Detect which cell encompasses the target text, then output its [X, Y] center coordinate. 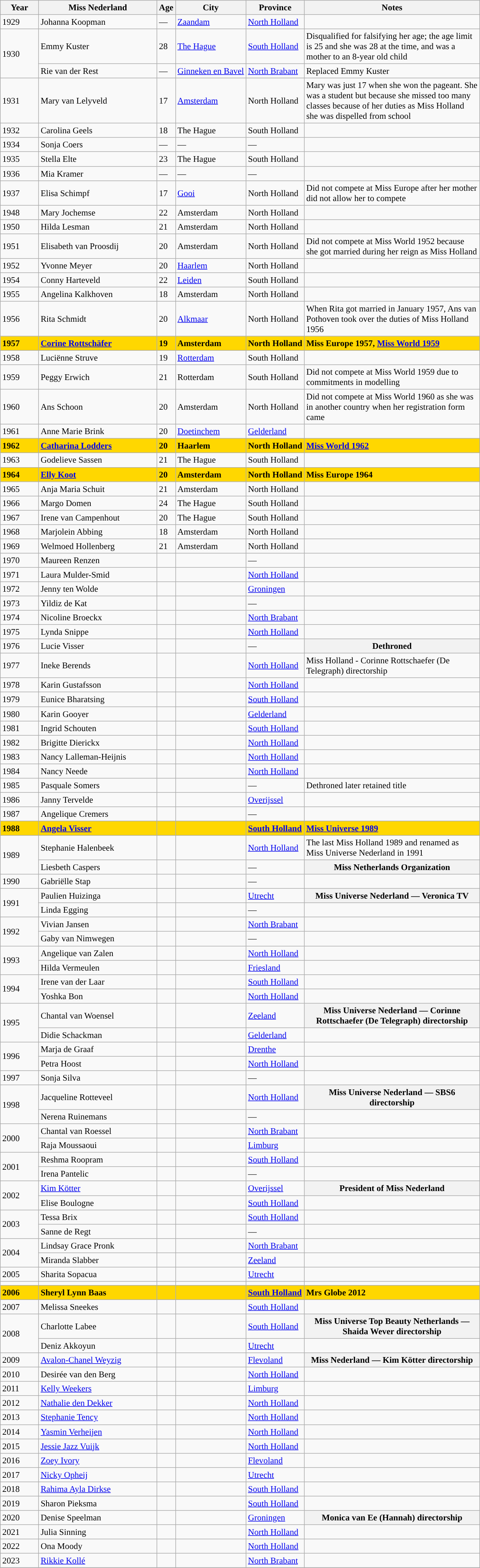
1951 [20, 246]
Angelique van Zalen [98, 953]
Yvonne Meyer [98, 266]
Irena Pantelic [98, 1174]
1973 [20, 604]
Ans Schoon [98, 407]
When Rita got married in January 1957, Ans van Pothoven took over the duties of Miss Holland 1956 [392, 319]
Miss Europe 1964 [392, 474]
Stephanie Tency [98, 1418]
Paulien Huizinga [98, 896]
1959 [20, 377]
2001 [20, 1167]
2007 [20, 1307]
Anne Marie Brink [98, 431]
1981 [20, 728]
1935 [20, 159]
Nancy Neede [98, 771]
Janny Tervelde [98, 800]
Welmoed Hollenberg [98, 546]
Karin Gustafsson [98, 685]
1934 [20, 145]
2004 [20, 1253]
1996 [20, 1056]
Elise Boulogne [98, 1203]
Zoey Ivory [98, 1460]
Alkmaar [210, 319]
1964 [20, 474]
Melissa Sneekes [98, 1307]
Peggy Erwich [98, 377]
Sonja Coers [98, 145]
1931 [20, 101]
2008 [20, 1333]
Rahima Ayla Dirkse [98, 1489]
1991 [20, 903]
2017 [20, 1475]
Miss Universe 1989 [392, 828]
1957 [20, 343]
Kelly Weekers [98, 1389]
Ineke Berends [98, 666]
Did not compete at Miss Europe after her mother did not allow her to compete [392, 193]
1958 [20, 358]
Sanne de Regt [98, 1231]
1930 [20, 53]
2002 [20, 1196]
Age [166, 8]
Ona Moody [98, 1546]
Liesbeth Caspers [98, 867]
City [210, 8]
Replaced Emmy Kuster [392, 71]
2018 [20, 1489]
2022 [20, 1546]
Miss World 1962 [392, 446]
1993 [20, 960]
Jessie Jazz Vuijk [98, 1446]
Doetinchem [210, 431]
Gabriëlle Stap [98, 881]
Irene van der Laar [98, 982]
1937 [20, 193]
Irene van Campenhout [98, 517]
28 [166, 46]
Sharon Pieksma [98, 1503]
Drenthe [275, 1049]
Gooi [210, 193]
1997 [20, 1078]
1969 [20, 546]
1975 [20, 632]
1979 [20, 699]
Nathalie den Dekker [98, 1403]
Rikkie Kollé [98, 1561]
1967 [20, 517]
Rita Schmidt [98, 319]
2023 [20, 1561]
1984 [20, 771]
Chantal van Woensel [98, 1016]
Marjolein Abbing [98, 532]
Friesland [275, 968]
Catharina Lodders [98, 446]
Nerena Ruinemans [98, 1117]
Miranda Slabber [98, 1260]
Miss Universe Nederland — SBS6 directorship [392, 1097]
Disqualified for falsifying her age; the age limit is 25 and she was 28 at the time, and was a mother to an 8-year old child [392, 46]
1985 [20, 786]
Angela Visser [98, 828]
Miss Universe Top Beauty Netherlands — Shaida Wever directorship [392, 1327]
1976 [20, 646]
1966 [20, 503]
23 [166, 159]
1954 [20, 280]
Mia Kramer [98, 174]
Lucie Visser [98, 646]
Elly Koot [98, 474]
Year [20, 8]
Mary van Lelyveld [98, 101]
Petra Hoost [98, 1063]
1983 [20, 757]
2013 [20, 1418]
1963 [20, 460]
Nicky Opheij [98, 1475]
Zaandam [210, 22]
1970 [20, 560]
1994 [20, 988]
Chantal van Roessel [98, 1131]
Did not compete at Miss World 1960 as she was in another country when her registration form came [392, 407]
Avalon-Chanel Weyzig [98, 1360]
Mrs Globe 2012 [392, 1293]
1965 [20, 489]
1968 [20, 532]
Yildiz de Kat [98, 604]
Elisabeth van Proosdij [98, 246]
Tessa Brix [98, 1217]
1990 [20, 881]
1978 [20, 685]
Angelina Kalkhoven [98, 294]
Miss Netherlands Organization [392, 867]
1962 [20, 446]
1929 [20, 22]
Sonja Silva [98, 1078]
Dethroned later retained title [392, 786]
Luciënne Struve [98, 358]
1992 [20, 931]
2012 [20, 1403]
Miss Universe Nederland — Corinne Rottschaefer (De Telegraph) directorship [392, 1016]
Marja de Graaf [98, 1049]
Ginneken en Bavel [210, 71]
Emmy Kuster [98, 46]
Karin Gooyer [98, 714]
Didie Schackman [98, 1035]
Notes [392, 8]
Did not compete at Miss World 1959 due to commitments in modelling [392, 377]
Miss Holland - Corinne Rottschaefer (De Telegraph) directorship [392, 666]
President of Miss Nederland [392, 1188]
Denise Speelman [98, 1518]
Miss Nederland — Kim Kötter directorship [392, 1360]
Yasmin Verheijen [98, 1432]
24 [166, 503]
Raja Moussaoui [98, 1145]
Charlotte Labee [98, 1327]
1952 [20, 266]
Anja Maria Schuit [98, 489]
2000 [20, 1138]
2014 [20, 1432]
Gaby van Nimwegen [98, 939]
Jacqueline Rotteveel [98, 1097]
1972 [20, 589]
Kim Kötter [98, 1188]
Leiden [210, 280]
Sheryl Lynn Baas [98, 1293]
Maureen Renzen [98, 560]
1982 [20, 742]
1988 [20, 828]
2005 [20, 1274]
Miss Nederland [98, 8]
2011 [20, 1389]
1995 [20, 1023]
The last Miss Holland 1989 and renamed as Miss Universe Nederland in 1991 [392, 848]
Miss Europe 1957, Miss World 1959 [392, 343]
Jenny ten Wolde [98, 589]
1977 [20, 666]
Lynda Snippe [98, 632]
Ingrid Schouten [98, 728]
Miss Universe Nederland — Veronica TV [392, 896]
1989 [20, 855]
1955 [20, 294]
Laura Mulder-Smid [98, 575]
Reshma Roopram [98, 1160]
Mary Jochemse [98, 212]
1960 [20, 407]
Did not compete at Miss World 1952 because she got married during her reign as Miss Holland [392, 246]
1948 [20, 212]
1950 [20, 227]
1974 [20, 618]
Lindsay Grace Pronk [98, 1245]
Stella Elte [98, 159]
2003 [20, 1224]
Rie van der Rest [98, 71]
2021 [20, 1532]
Hilda Lesman [98, 227]
Johanna Koopman [98, 22]
Dethroned [392, 646]
2009 [20, 1360]
1932 [20, 131]
2006 [20, 1293]
Stephanie Halenbeek [98, 848]
2015 [20, 1446]
Godelieve Sassen [98, 460]
Nicoline Broeckx [98, 618]
2019 [20, 1503]
Sharita Sopacua [98, 1274]
Angelique Cremers [98, 814]
Deniz Akkoyun [98, 1346]
Pasquale Somers [98, 786]
Brigitte Dierickx [98, 742]
Monica van Ee (Hannah) directorship [392, 1518]
1998 [20, 1105]
Linda Egging [98, 910]
Elisa Schimpf [98, 193]
2016 [20, 1460]
1956 [20, 319]
Province [275, 8]
Conny Harteveld [98, 280]
Margo Domen [98, 503]
Julia Sinning [98, 1532]
Yoshka Bon [98, 996]
2020 [20, 1518]
Desirée van den Berg [98, 1375]
Corine Rottschäfer [98, 343]
2010 [20, 1375]
Carolina Geels [98, 131]
Vivian Jansen [98, 925]
1936 [20, 174]
1986 [20, 800]
1987 [20, 814]
1971 [20, 575]
1961 [20, 431]
Eunice Bharatsing [98, 699]
Hilda Vermeulen [98, 968]
Nancy Lalleman-Heijnis [98, 757]
1980 [20, 714]
